From the cell containing the given text, extract its center point as (x, y) coordinate. 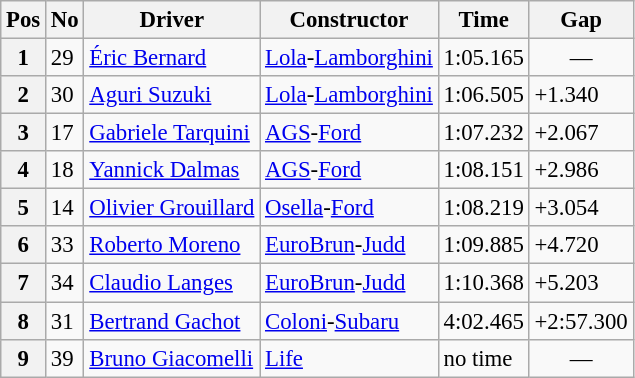
17 (65, 133)
Yannick Dalmas (172, 170)
Claudio Langes (172, 283)
4:02.465 (484, 321)
30 (65, 95)
4 (24, 170)
1:08.219 (484, 208)
1 (24, 58)
+5.203 (581, 283)
7 (24, 283)
8 (24, 321)
3 (24, 133)
18 (65, 170)
1:05.165 (484, 58)
Gabriele Tarquini (172, 133)
29 (65, 58)
Gap (581, 20)
Olivier Grouillard (172, 208)
9 (24, 358)
Bruno Giacomelli (172, 358)
5 (24, 208)
Time (484, 20)
14 (65, 208)
+2.986 (581, 170)
39 (65, 358)
Roberto Moreno (172, 245)
+1.340 (581, 95)
33 (65, 245)
Aguri Suzuki (172, 95)
1:09.885 (484, 245)
Driver (172, 20)
6 (24, 245)
Osella-Ford (349, 208)
1:10.368 (484, 283)
+2.067 (581, 133)
No (65, 20)
no time (484, 358)
Constructor (349, 20)
+2:57.300 (581, 321)
Pos (24, 20)
1:07.232 (484, 133)
+4.720 (581, 245)
Bertrand Gachot (172, 321)
1:08.151 (484, 170)
34 (65, 283)
Éric Bernard (172, 58)
1:06.505 (484, 95)
2 (24, 95)
31 (65, 321)
+3.054 (581, 208)
Coloni-Subaru (349, 321)
Life (349, 358)
